For the text-containing cell, return its midpoint in (X, Y) coordinate format. 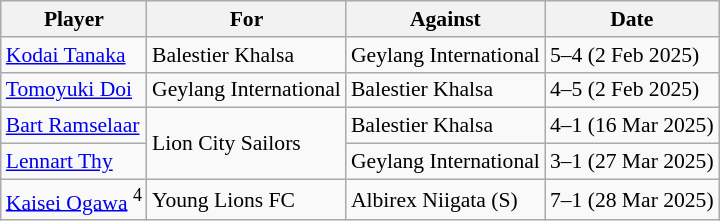
Kaisei Ogawa 4 (74, 200)
Lennart Thy (74, 162)
Player (74, 19)
Against (446, 19)
4–5 (2 Feb 2025) (632, 90)
3–1 (27 Mar 2025) (632, 162)
Bart Ramselaar (74, 126)
Kodai Tanaka (74, 55)
5–4 (2 Feb 2025) (632, 55)
Tomoyuki Doi (74, 90)
7–1 (28 Mar 2025) (632, 200)
Young Lions FC (246, 200)
Date (632, 19)
Albirex Niigata (S) (446, 200)
Lion City Sailors (246, 144)
4–1 (16 Mar 2025) (632, 126)
For (246, 19)
